Find where the given text appears and provide that cell's center as [x, y] coordinate. 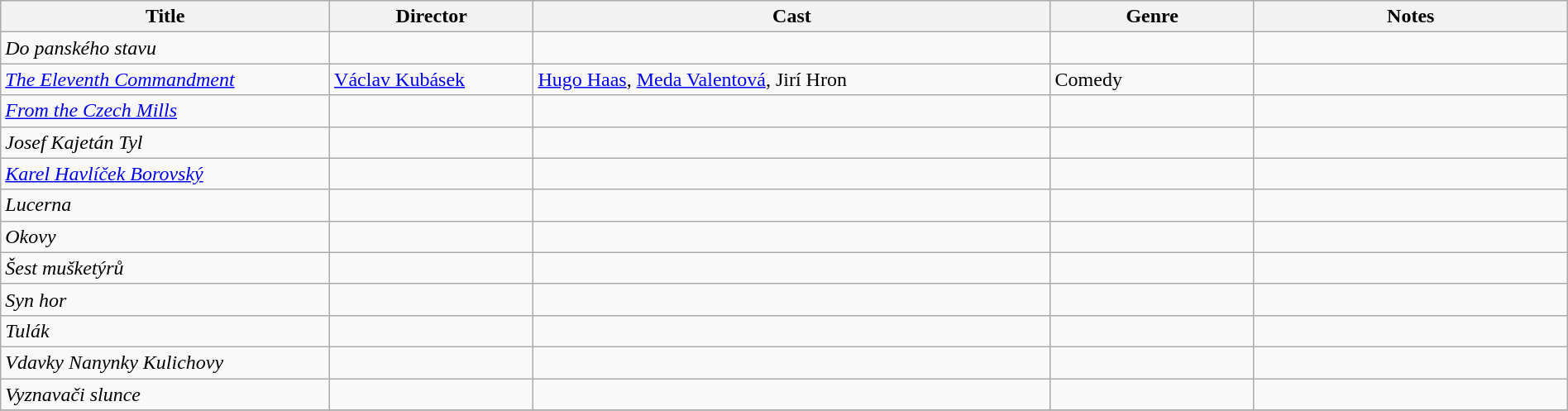
Okovy [165, 237]
Title [165, 17]
Tulák [165, 331]
Comedy [1152, 79]
Director [432, 17]
Josef Kajetán Tyl [165, 142]
Syn hor [165, 299]
Karel Havlíček Borovský [165, 174]
Václav Kubásek [432, 79]
Cast [792, 17]
Hugo Haas, Meda Valentová, Jirí Hron [792, 79]
Lucerna [165, 205]
Notes [1411, 17]
Vdavky Nanynky Kulichovy [165, 362]
Do panského stavu [165, 48]
Genre [1152, 17]
From the Czech Mills [165, 111]
The Eleventh Commandment [165, 79]
Vyznavači slunce [165, 394]
Šest mušketýrů [165, 268]
